Provide the [x, y] coordinate of the cell's center where the given text is located.  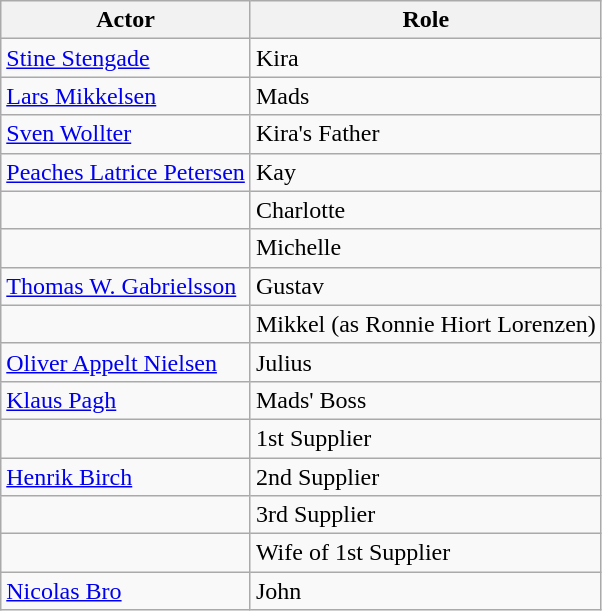
1st Supplier [426, 438]
Peaches Latrice Petersen [126, 172]
Sven Wollter [126, 134]
Julius [426, 362]
Oliver Appelt Nielsen [126, 362]
Mads' Boss [426, 400]
Henrik Birch [126, 477]
Wife of 1st Supplier [426, 553]
Mads [426, 96]
3rd Supplier [426, 515]
Nicolas Bro [126, 591]
Lars Mikkelsen [126, 96]
Charlotte [426, 210]
Klaus Pagh [126, 400]
Kira [426, 58]
Mikkel (as Ronnie Hiort Lorenzen) [426, 324]
Kay [426, 172]
Role [426, 20]
Michelle [426, 248]
Kira's Father [426, 134]
Thomas W. Gabrielsson [126, 286]
Stine Stengade [126, 58]
Actor [126, 20]
2nd Supplier [426, 477]
Gustav [426, 286]
John [426, 591]
